Return the [X, Y] coordinate for the center point of the cell that contains the specified text.  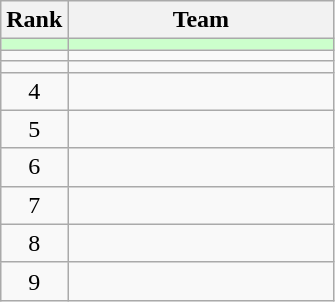
Rank [34, 20]
6 [34, 167]
9 [34, 281]
4 [34, 91]
7 [34, 205]
8 [34, 243]
Team [201, 20]
5 [34, 129]
